Detect which cell encompasses the target text, then output its (X, Y) center coordinate. 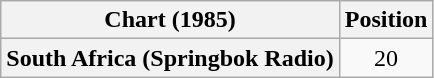
South Africa (Springbok Radio) (170, 58)
20 (386, 58)
Chart (1985) (170, 20)
Position (386, 20)
